For the text-containing cell, return its midpoint in [X, Y] coordinate format. 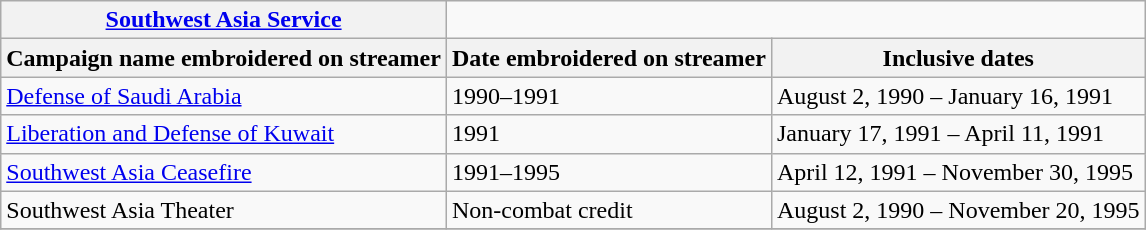
Date embroidered on streamer [608, 58]
1990–1991 [608, 96]
August 2, 1990 – January 16, 1991 [958, 96]
Southwest Asia Theater [224, 210]
Liberation and Defense of Kuwait [224, 134]
1991 [608, 134]
August 2, 1990 – November 20, 1995 [958, 210]
Southwest Asia Service [224, 20]
January 17, 1991 – April 11, 1991 [958, 134]
Campaign name embroidered on streamer [224, 58]
1991–1995 [608, 172]
Southwest Asia Ceasefire [224, 172]
April 12, 1991 – November 30, 1995 [958, 172]
Inclusive dates [958, 58]
Non-combat credit [608, 210]
Defense of Saudi Arabia [224, 96]
